Return [X, Y] of the center of cell containing provided text 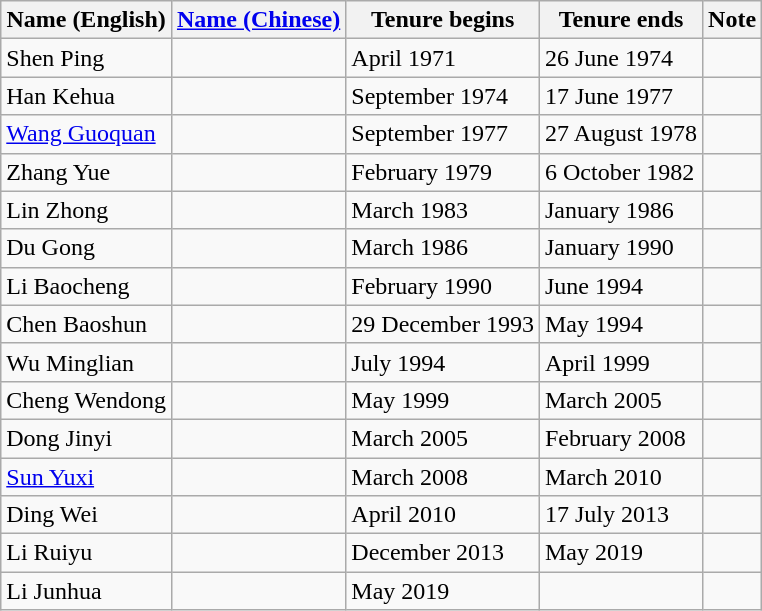
Cheng Wendong [86, 400]
Han Kehua [86, 96]
February 1990 [443, 286]
17 June 1977 [620, 96]
17 July 2013 [620, 515]
Sun Yuxi [86, 477]
Note [732, 20]
6 October 1982 [620, 172]
July 1994 [443, 362]
April 1999 [620, 362]
January 1986 [620, 210]
Name (Chinese) [258, 20]
Li Junhua [86, 591]
December 2013 [443, 553]
June 1994 [620, 286]
March 2008 [443, 477]
April 2010 [443, 515]
Li Ruiyu [86, 553]
Shen Ping [86, 58]
May 1999 [443, 400]
Li Baocheng [86, 286]
Chen Baoshun [86, 324]
Wu Minglian [86, 362]
February 1979 [443, 172]
February 2008 [620, 438]
September 1977 [443, 134]
April 1971 [443, 58]
March 1983 [443, 210]
March 2010 [620, 477]
January 1990 [620, 248]
Dong Jinyi [86, 438]
Zhang Yue [86, 172]
Tenure ends [620, 20]
26 June 1974 [620, 58]
Name (English) [86, 20]
29 December 1993 [443, 324]
Ding Wei [86, 515]
September 1974 [443, 96]
Du Gong [86, 248]
May 1994 [620, 324]
Tenure begins [443, 20]
Wang Guoquan [86, 134]
27 August 1978 [620, 134]
Lin Zhong [86, 210]
March 1986 [443, 248]
